Locate the cell with the specified text and output its (x, y) center coordinate. 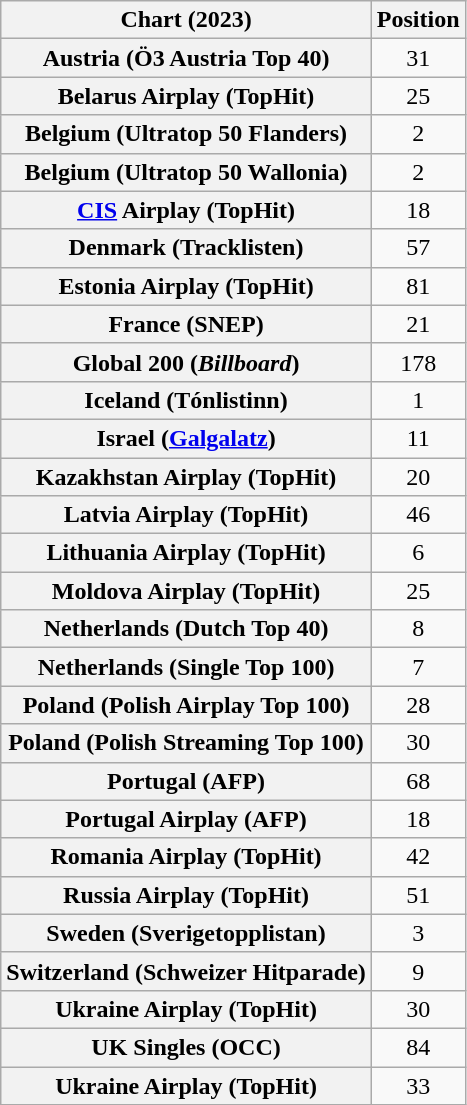
Denmark (Tracklisten) (186, 248)
68 (418, 781)
Portugal Airplay (AFP) (186, 819)
Latvia Airplay (TopHit) (186, 515)
178 (418, 362)
Poland (Polish Airplay Top 100) (186, 705)
Estonia Airplay (TopHit) (186, 286)
31 (418, 58)
33 (418, 1085)
Kazakhstan Airplay (TopHit) (186, 477)
51 (418, 895)
Global 200 (Billboard) (186, 362)
UK Singles (OCC) (186, 1047)
21 (418, 324)
Netherlands (Single Top 100) (186, 667)
Lithuania Airplay (TopHit) (186, 553)
Position (418, 20)
Belgium (Ultratop 50 Wallonia) (186, 172)
France (SNEP) (186, 324)
57 (418, 248)
42 (418, 857)
Netherlands (Dutch Top 40) (186, 629)
3 (418, 933)
11 (418, 438)
9 (418, 971)
Israel (Galgalatz) (186, 438)
Iceland (Tónlistinn) (186, 400)
Belarus Airplay (TopHit) (186, 96)
Moldova Airplay (TopHit) (186, 591)
6 (418, 553)
Sweden (Sverigetopplistan) (186, 933)
Portugal (AFP) (186, 781)
20 (418, 477)
Russia Airplay (TopHit) (186, 895)
46 (418, 515)
1 (418, 400)
84 (418, 1047)
Chart (2023) (186, 20)
Belgium (Ultratop 50 Flanders) (186, 134)
CIS Airplay (TopHit) (186, 210)
28 (418, 705)
Poland (Polish Streaming Top 100) (186, 743)
8 (418, 629)
Switzerland (Schweizer Hitparade) (186, 971)
7 (418, 667)
Romania Airplay (TopHit) (186, 857)
Austria (Ö3 Austria Top 40) (186, 58)
81 (418, 286)
